Pinpoint the cell where the given text exists, returning its [X, Y] midpoint coordinate. 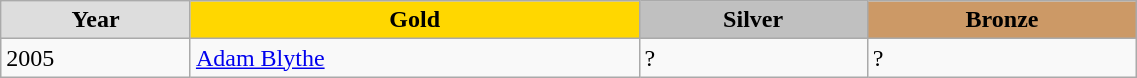
Year [96, 20]
2005 [96, 58]
Bronze [1002, 20]
Adam Blythe [414, 58]
Gold [414, 20]
Silver [753, 20]
